Output the [X, Y] coordinate of the center of the cell containing the given text.  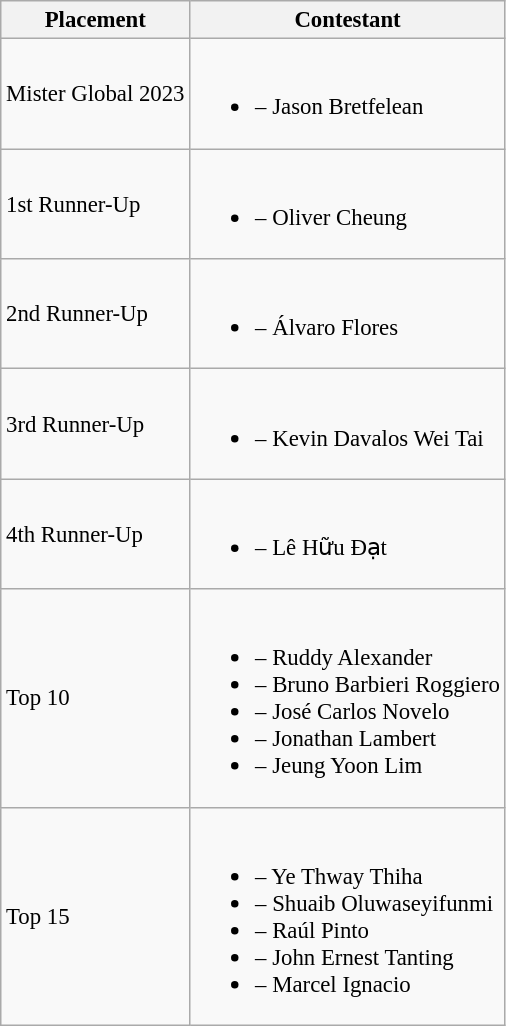
Placement [96, 20]
Contestant [348, 20]
3rd Runner-Up [96, 424]
– Lê Hữu Đạt [348, 534]
– Kevin Davalos Wei Tai [348, 424]
2nd Runner-Up [96, 314]
– Álvaro Flores [348, 314]
– Ye Thway Thiha – Shuaib Oluwaseyifunmi – Raúl Pinto – John Ernest Tanting – Marcel Ignacio [348, 916]
Top 10 [96, 698]
Mister Global 2023 [96, 94]
– Jason Bretfelean [348, 94]
– Oliver Cheung [348, 204]
4th Runner-Up [96, 534]
Top 15 [96, 916]
1st Runner-Up [96, 204]
– Ruddy Alexander – Bruno Barbieri Roggiero – José Carlos Novelo – Jonathan Lambert – Jeung Yoon Lim [348, 698]
